From the cell containing the given text, extract its center point as [x, y] coordinate. 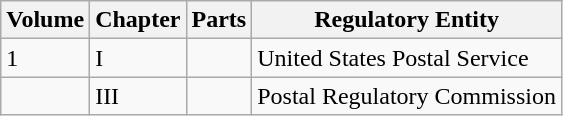
Parts [219, 20]
I [138, 58]
Volume [46, 20]
III [138, 96]
United States Postal Service [407, 58]
Regulatory Entity [407, 20]
1 [46, 58]
Postal Regulatory Commission [407, 96]
Chapter [138, 20]
